Scan for the cell matching the given text and deliver its [x, y] coordinate at center. 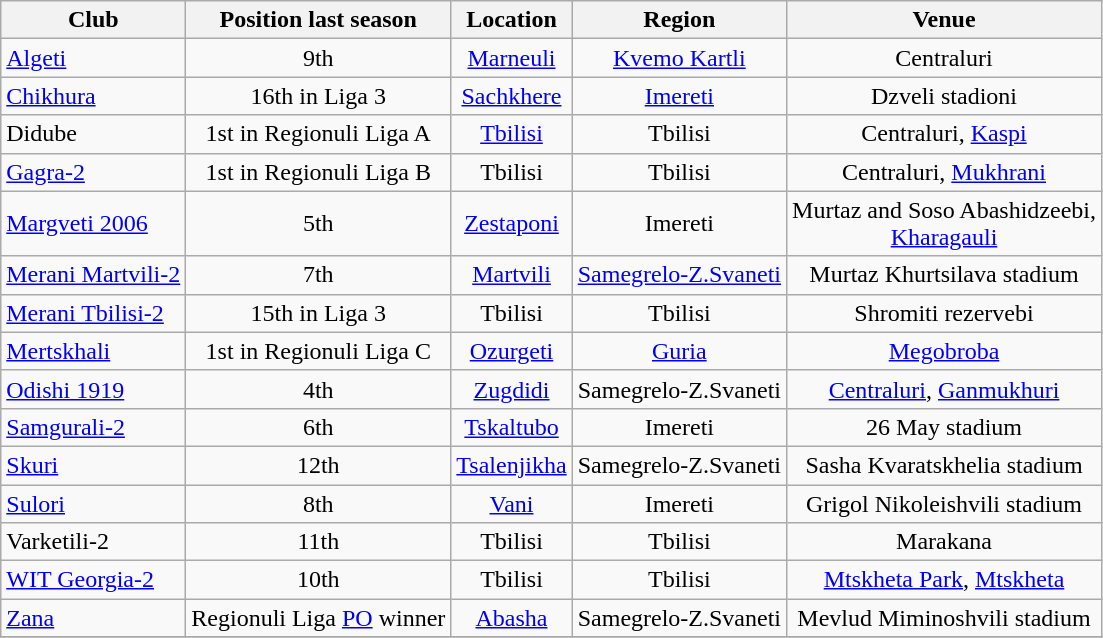
Centraluri [944, 58]
Tskaltubo [512, 427]
Centraluri, Ganmukhuri [944, 389]
1st in Regionuli Liga B [318, 172]
26 May stadium [944, 427]
Tsalenjikha [512, 465]
16th in Liga 3 [318, 96]
Mertskhali [94, 351]
Mtskheta Park, Mtskheta [944, 580]
6th [318, 427]
Location [512, 20]
Dzveli stadioni [944, 96]
Merani Martvili-2 [94, 275]
Zestaponi [512, 224]
Gagra-2 [94, 172]
Abasha [512, 618]
1st in Regionuli Liga A [318, 134]
Murtaz Khurtsilava stadium [944, 275]
Zana [94, 618]
1st in Regionuli Liga C [318, 351]
Sachkhere [512, 96]
12th [318, 465]
Kvemo Kartli [679, 58]
Venue [944, 20]
11th [318, 542]
Regionuli Liga PO winner [318, 618]
Megobroba [944, 351]
Didube [94, 134]
Merani Tbilisi-2 [94, 313]
Marneuli [512, 58]
Algeti [94, 58]
Odishi 1919 [94, 389]
Guria [679, 351]
Centraluri, Mukhrani [944, 172]
Chikhura [94, 96]
Vani [512, 503]
Samgurali-2 [94, 427]
Ozurgeti [512, 351]
9th [318, 58]
Mevlud Miminoshvili stadium [944, 618]
10th [318, 580]
Shromiti rezervebi [944, 313]
Martvili [512, 275]
Zugdidi [512, 389]
Centraluri, Kaspi [944, 134]
15th in Liga 3 [318, 313]
4th [318, 389]
8th [318, 503]
Murtaz and Soso Abashidzeebi, Kharagauli [944, 224]
Grigol Nikoleishvili stadium [944, 503]
5th [318, 224]
Marakana [944, 542]
Skuri [94, 465]
Margveti 2006 [94, 224]
Position last season [318, 20]
WIT Georgia-2 [94, 580]
Sasha Kvaratskhelia stadium [944, 465]
Club [94, 20]
Sulori [94, 503]
Varketili-2 [94, 542]
7th [318, 275]
Region [679, 20]
